Find where the given text appears and provide that cell's center as (x, y) coordinate. 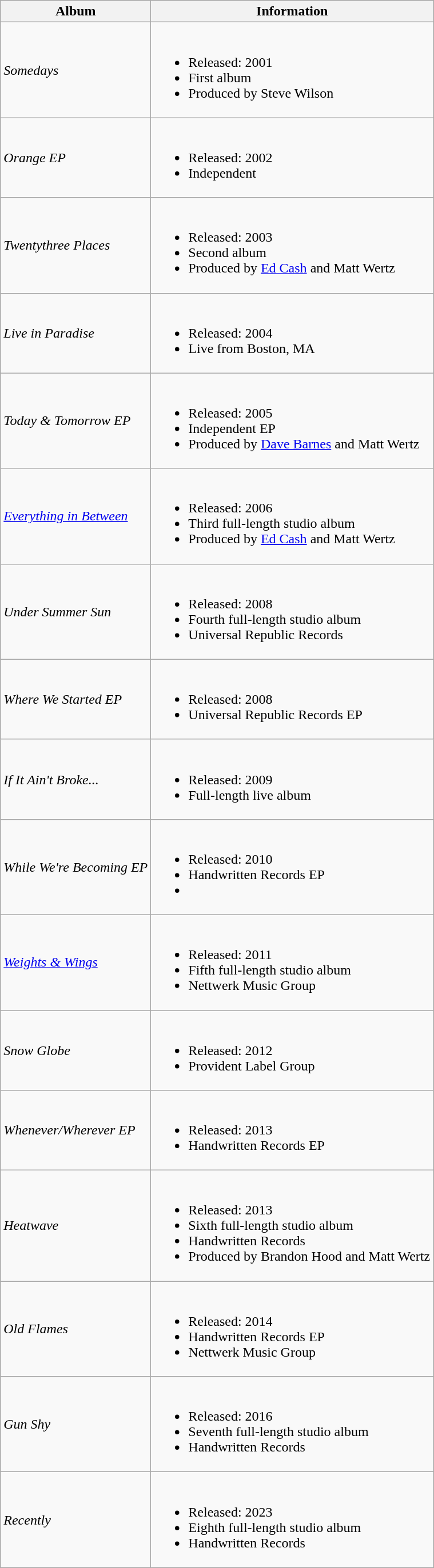
Released: 2003Second albumProduced by Ed Cash and Matt Wertz (292, 246)
Information (292, 11)
Released: 2016Seventh full-length studio albumHandwritten Records (292, 1425)
Live in Paradise (75, 333)
Released: 2012Provident Label Group (292, 1050)
Recently (75, 1519)
Released: 2013Sixth full-length studio albumHandwritten RecordsProduced by Brandon Hood and Matt Wertz (292, 1226)
Released: 2005Independent EPProduced by Dave Barnes and Matt Wertz (292, 420)
Under Summer Sun (75, 611)
Snow Globe (75, 1050)
Released: 2023Eighth full-length studio albumHandwritten Records (292, 1519)
Whenever/Wherever EP (75, 1130)
Released: 2001First albumProduced by Steve Wilson (292, 70)
If It Ain't Broke... (75, 779)
Released: 2002Independent (292, 158)
Gun Shy (75, 1425)
Today & Tomorrow EP (75, 420)
Released: 2009Full-length live album (292, 779)
Where We Started EP (75, 699)
Album (75, 11)
Released: 2013Handwritten Records EP (292, 1130)
Released: 2006Third full-length studio albumProduced by Ed Cash and Matt Wertz (292, 516)
Twentythree Places (75, 246)
Released: 2011Fifth full-length studio albumNettwerk Music Group (292, 962)
Released: 2004Live from Boston, MA (292, 333)
Weights & Wings (75, 962)
Somedays (75, 70)
While We're Becoming EP (75, 867)
Released: 2008Universal Republic Records EP (292, 699)
Released: 2014Handwritten Records EPNettwerk Music Group (292, 1329)
Released: 2010Handwritten Records EP (292, 867)
Orange EP (75, 158)
Old Flames (75, 1329)
Heatwave (75, 1226)
Everything in Between (75, 516)
Released: 2008Fourth full-length studio albumUniversal Republic Records (292, 611)
